Search for the cell housing the specified text and yield its [x, y] center coordinate. 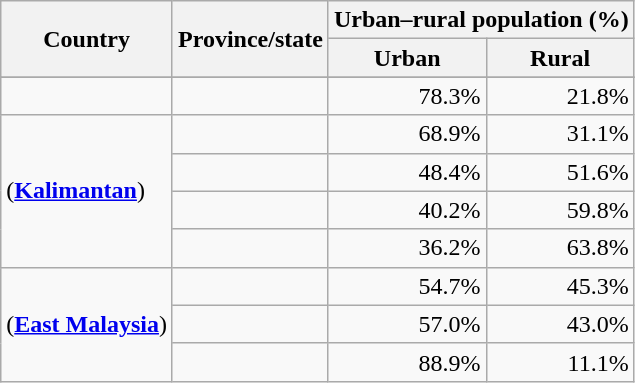
57.0% [407, 324]
59.8% [560, 210]
Urban [407, 58]
Rural [560, 58]
45.3% [560, 286]
21.8% [560, 96]
36.2% [407, 248]
88.9% [407, 362]
Country [87, 39]
(East Malaysia) [87, 324]
63.8% [560, 248]
48.4% [407, 172]
11.1% [560, 362]
Province/state [250, 39]
31.1% [560, 134]
Urban–rural population (%) [481, 20]
68.9% [407, 134]
51.6% [560, 172]
43.0% [560, 324]
78.3% [407, 96]
40.2% [407, 210]
54.7% [407, 286]
(Kalimantan) [87, 191]
